For the text-containing cell, return its midpoint in [x, y] coordinate format. 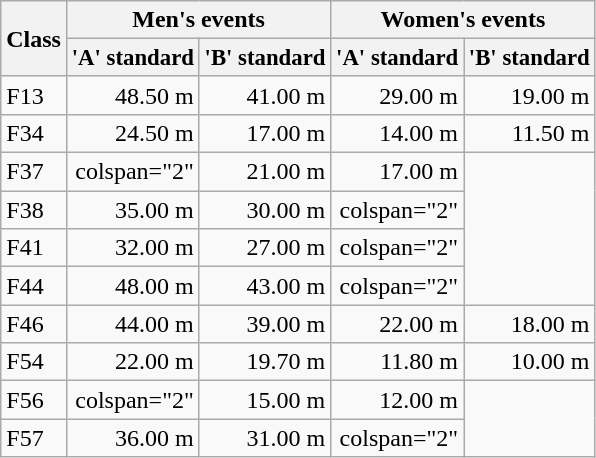
27.00 m [265, 248]
48.50 m [132, 95]
48.00 m [132, 286]
43.00 m [265, 286]
11.80 m [398, 362]
31.00 m [265, 438]
F38 [34, 210]
F46 [34, 324]
F44 [34, 286]
32.00 m [132, 248]
F41 [34, 248]
24.50 m [132, 133]
F54 [34, 362]
Women's events [463, 20]
10.00 m [530, 362]
21.00 m [265, 172]
44.00 m [132, 324]
14.00 m [398, 133]
Men's events [198, 20]
41.00 m [265, 95]
35.00 m [132, 210]
F57 [34, 438]
F13 [34, 95]
F56 [34, 400]
19.00 m [530, 95]
F34 [34, 133]
18.00 m [530, 324]
19.70 m [265, 362]
11.50 m [530, 133]
Class [34, 39]
29.00 m [398, 95]
15.00 m [265, 400]
39.00 m [265, 324]
12.00 m [398, 400]
F37 [34, 172]
36.00 m [132, 438]
30.00 m [265, 210]
